Pinpoint the cell where the given text exists, returning its (x, y) midpoint coordinate. 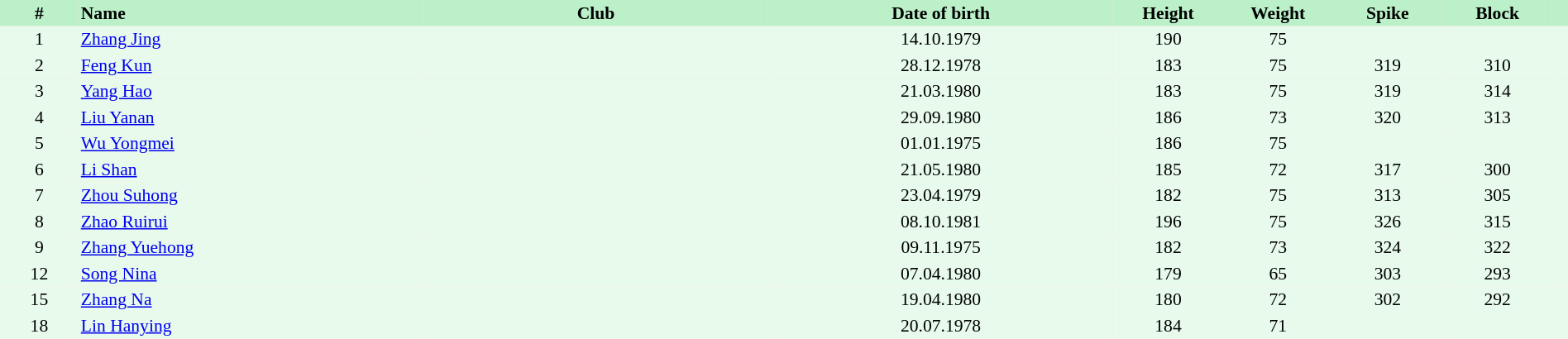
324 (1388, 248)
179 (1168, 274)
Zhang Na (251, 299)
Liu Yanan (251, 117)
3 (40, 91)
Weight (1279, 13)
2 (40, 65)
317 (1388, 169)
300 (1497, 169)
21.05.1980 (941, 169)
310 (1497, 65)
Date of birth (941, 13)
01.01.1975 (941, 144)
292 (1497, 299)
196 (1168, 222)
14.10.1979 (941, 40)
65 (1279, 274)
Zhao Ruirui (251, 222)
08.10.1981 (941, 222)
185 (1168, 169)
12 (40, 274)
4 (40, 117)
09.11.1975 (941, 248)
Li Shan (251, 169)
21.03.1980 (941, 91)
305 (1497, 195)
Song Nina (251, 274)
Spike (1388, 13)
18 (40, 326)
303 (1388, 274)
9 (40, 248)
71 (1279, 326)
5 (40, 144)
314 (1497, 91)
Zhang Yuehong (251, 248)
320 (1388, 117)
Name (251, 13)
Block (1497, 13)
7 (40, 195)
302 (1388, 299)
Zhou Suhong (251, 195)
6 (40, 169)
28.12.1978 (941, 65)
29.09.1980 (941, 117)
180 (1168, 299)
15 (40, 299)
Club (595, 13)
Height (1168, 13)
Lin Hanying (251, 326)
1 (40, 40)
293 (1497, 274)
07.04.1980 (941, 274)
Wu Yongmei (251, 144)
322 (1497, 248)
19.04.1980 (941, 299)
# (40, 13)
190 (1168, 40)
Feng Kun (251, 65)
8 (40, 222)
Yang Hao (251, 91)
23.04.1979 (941, 195)
315 (1497, 222)
184 (1168, 326)
Zhang Jing (251, 40)
326 (1388, 222)
20.07.1978 (941, 326)
